Locate the cell with the specified text and output its [x, y] center coordinate. 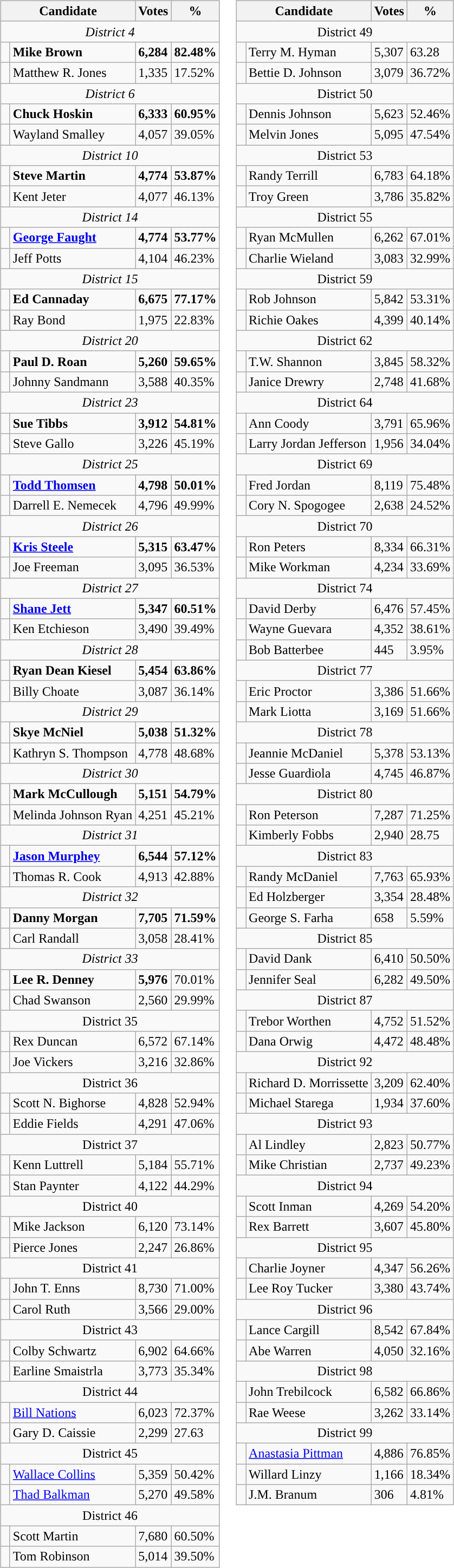
3,058 [153, 938]
District 31 [110, 835]
45.80% [430, 1227]
54.81% [195, 423]
6,544 [153, 856]
District 49 [345, 31]
District 6 [110, 94]
Todd Thomsen [73, 485]
3,079 [389, 73]
Eddie Fields [73, 1124]
Mike Brown [73, 52]
Wallace Collins [73, 1474]
Bettie D. Johnson [309, 73]
Ron Peterson [309, 815]
6,120 [153, 1227]
4,472 [389, 1041]
306 [389, 1495]
71.59% [195, 918]
6,902 [153, 1350]
4,347 [389, 1268]
District 15 [110, 279]
Gary D. Caissie [73, 1433]
Wayne Guevara [309, 629]
3,786 [389, 197]
6,333 [153, 114]
Kimberly Fobbs [309, 835]
Larry Jordan Jefferson [309, 444]
53.31% [430, 299]
1,934 [389, 1103]
6,410 [389, 959]
2,299 [153, 1433]
District 46 [110, 1515]
3,226 [153, 444]
39.50% [195, 1557]
5.59% [430, 918]
5,260 [153, 361]
4,251 [153, 815]
Stan Paynter [73, 1186]
52.46% [430, 114]
District 94 [345, 1186]
Lee Roy Tucker [309, 1289]
District 80 [345, 794]
Fred Jordan [309, 485]
5,151 [153, 794]
Al Lindley [309, 1145]
8,542 [389, 1330]
District 33 [110, 959]
Melinda Johnson Ryan [73, 815]
District 69 [345, 465]
Joe Vickers [73, 1062]
29.00% [195, 1309]
66.86% [430, 1391]
Kris Steele [73, 547]
3,566 [153, 1309]
51.52% [430, 1021]
Tom Robinson [73, 1557]
63.47% [195, 547]
Scott Martin [73, 1536]
Darrell E. Nemecek [73, 506]
District 25 [110, 465]
4,745 [389, 774]
5,359 [153, 1474]
2,638 [389, 506]
6,023 [153, 1413]
4,234 [389, 567]
Charlie Joyner [309, 1268]
Kathryn S. Thompson [73, 753]
50.77% [430, 1145]
47.54% [430, 135]
66.31% [430, 547]
36.14% [195, 691]
5,184 [153, 1165]
5,623 [389, 114]
65.96% [430, 423]
59.65% [195, 361]
4,778 [153, 753]
5,378 [389, 753]
Troy Green [309, 197]
56.26% [430, 1268]
Mark McCullough [73, 794]
District 70 [345, 526]
3,607 [389, 1227]
28.48% [430, 897]
6,572 [153, 1041]
71.00% [195, 1289]
Johnny Sandmann [73, 382]
District 93 [345, 1124]
District 27 [110, 588]
6,284 [153, 52]
35.82% [430, 197]
3,169 [389, 711]
7,705 [153, 918]
David Dank [309, 959]
Rex Barrett [309, 1227]
Lee R. Denney [73, 979]
Danny Morgan [73, 918]
Chuck Hoskin [73, 114]
Michael Starega [309, 1103]
3,095 [153, 567]
Colby Schwartz [73, 1350]
6,282 [389, 979]
Thad Balkman [73, 1495]
77.17% [195, 299]
District 40 [110, 1206]
4,752 [389, 1021]
Lance Cargill [309, 1330]
41.68% [430, 382]
Jeff Potts [73, 258]
Rex Duncan [73, 1041]
District 92 [345, 1062]
District 29 [110, 711]
Jeannie McDaniel [309, 753]
3,087 [153, 691]
32.99% [430, 258]
George Faught [73, 238]
District 45 [110, 1454]
82.48% [195, 52]
3,380 [389, 1289]
4,269 [389, 1206]
Billy Choate [73, 691]
5,307 [389, 52]
District 32 [110, 897]
35.34% [195, 1371]
Ed Cannaday [73, 299]
5,038 [153, 732]
57.12% [195, 856]
8,730 [153, 1289]
District 37 [110, 1145]
6,783 [389, 176]
39.05% [195, 135]
Carol Ruth [73, 1309]
Earline Smaistrla [73, 1371]
34.04% [430, 444]
Bob Batterbee [309, 650]
1,166 [389, 1474]
3,588 [153, 382]
57.45% [430, 609]
58.32% [430, 361]
Ryan McMullen [309, 238]
4,796 [153, 506]
48.68% [195, 753]
4,057 [153, 135]
36.72% [430, 73]
54.79% [195, 794]
Janice Drewry [309, 382]
Ryan Dean Kiesel [73, 670]
2,247 [153, 1247]
7,763 [389, 877]
7,680 [153, 1536]
4,291 [153, 1124]
District 20 [110, 341]
46.13% [195, 197]
17.52% [195, 73]
51.32% [195, 732]
24.52% [430, 506]
Scott Inman [309, 1206]
5,842 [389, 299]
Cory N. Spogogee [309, 506]
6,262 [389, 238]
3,490 [153, 629]
District 95 [345, 1247]
Anastasia Pittman [309, 1454]
32.16% [430, 1350]
3,386 [389, 691]
Pierce Jones [73, 1247]
District 4 [110, 31]
Ray Bond [73, 320]
Terry M. Hyman [309, 52]
2,560 [153, 1000]
District 62 [345, 341]
3,262 [389, 1413]
3,216 [153, 1062]
53.87% [195, 176]
5,270 [153, 1495]
37.60% [430, 1103]
2,823 [389, 1145]
4.81% [430, 1495]
4,798 [153, 485]
John T. Enns [73, 1289]
Steve Gallo [73, 444]
District 35 [110, 1021]
3,912 [153, 423]
45.19% [195, 444]
49.23% [430, 1165]
73.14% [195, 1227]
District 36 [110, 1082]
46.87% [430, 774]
64.18% [430, 176]
Dana Orwig [309, 1041]
George S. Farha [309, 918]
49.50% [430, 979]
Trebor Worthen [309, 1021]
Dennis Johnson [309, 114]
Sue Tibbs [73, 423]
52.94% [195, 1103]
29.99% [195, 1000]
5,347 [153, 609]
5,315 [153, 547]
47.06% [195, 1124]
3,354 [389, 897]
50.01% [195, 485]
Willard Linzy [309, 1474]
Rae Weese [309, 1413]
33.14% [430, 1413]
David Derby [309, 609]
6,582 [389, 1391]
63.86% [195, 670]
Bill Nations [73, 1413]
Ann Coody [309, 423]
63.28 [430, 52]
42.88% [195, 877]
Abe Warren [309, 1350]
22.83% [195, 320]
4,913 [153, 877]
District 77 [345, 670]
65.93% [430, 877]
5,095 [389, 135]
Paul D. Roan [73, 361]
District 41 [110, 1268]
67.84% [430, 1330]
8,334 [389, 547]
Ron Peters [309, 547]
38.61% [430, 629]
28.75 [430, 835]
26.86% [195, 1247]
5,454 [153, 670]
53.77% [195, 238]
36.53% [195, 567]
District 64 [345, 402]
3,083 [389, 258]
Jesse Guardiola [309, 774]
2,737 [389, 1165]
67.01% [430, 238]
4,077 [153, 197]
45.21% [195, 815]
Wayland Smalley [73, 135]
Mark Liotta [309, 711]
60.51% [195, 609]
Thomas R. Cook [73, 877]
18.34% [430, 1474]
District 78 [345, 732]
4,352 [389, 629]
55.71% [195, 1165]
1,975 [153, 320]
District 26 [110, 526]
District 74 [345, 588]
Skye McNiel [73, 732]
5,014 [153, 1557]
Randy Terrill [309, 176]
Melvin Jones [309, 135]
658 [389, 918]
3.95% [430, 650]
Carl Randall [73, 938]
50.42% [195, 1474]
John Trebilcock [309, 1391]
1,956 [389, 444]
8,119 [389, 485]
District 10 [110, 155]
50.50% [430, 959]
71.25% [430, 815]
District 14 [110, 217]
District 85 [345, 938]
60.95% [195, 114]
4,399 [389, 320]
Kenn Luttrell [73, 1165]
Matthew R. Jones [73, 73]
Richard D. Morrissette [309, 1082]
Mike Workman [309, 567]
Shane Jett [73, 609]
3,773 [153, 1371]
27.63 [195, 1433]
3,209 [389, 1082]
62.40% [430, 1082]
43.74% [430, 1289]
4,104 [153, 258]
4,050 [389, 1350]
District 59 [345, 279]
District 87 [345, 1000]
39.49% [195, 629]
2,748 [389, 382]
76.85% [430, 1454]
J.M. Branum [309, 1495]
3,845 [389, 361]
46.23% [195, 258]
District 28 [110, 650]
2,940 [389, 835]
4,828 [153, 1103]
Randy McDaniel [309, 877]
District 96 [345, 1309]
28.41% [195, 938]
Richie Oakes [309, 320]
4,122 [153, 1186]
Mike Christian [309, 1165]
District 53 [345, 155]
48.48% [430, 1041]
6,476 [389, 609]
72.37% [195, 1413]
District 83 [345, 856]
75.48% [430, 485]
67.14% [195, 1041]
District 30 [110, 774]
70.01% [195, 979]
53.13% [430, 753]
3,791 [389, 423]
60.50% [195, 1536]
33.69% [430, 567]
44.29% [195, 1186]
4,886 [389, 1454]
Charlie Wieland [309, 258]
T.W. Shannon [309, 361]
Chad Swanson [73, 1000]
District 23 [110, 402]
Scott N. Bighorse [73, 1103]
Steve Martin [73, 176]
District 43 [110, 1330]
445 [389, 650]
District 44 [110, 1391]
Jennifer Seal [309, 979]
Eric Proctor [309, 691]
District 50 [345, 94]
7,287 [389, 815]
6,675 [153, 299]
District 99 [345, 1433]
5,976 [153, 979]
1,335 [153, 73]
District 55 [345, 217]
Rob Johnson [309, 299]
Joe Freeman [73, 567]
40.14% [430, 320]
Jason Murphey [73, 856]
49.58% [195, 1495]
Ken Etchieson [73, 629]
40.35% [195, 382]
Mike Jackson [73, 1227]
Ed Holzberger [309, 897]
54.20% [430, 1206]
32.86% [195, 1062]
49.99% [195, 506]
Kent Jeter [73, 197]
District 98 [345, 1371]
64.66% [195, 1350]
